Capture the cell that displays the provided text and extract its (x, y) central coordinate. 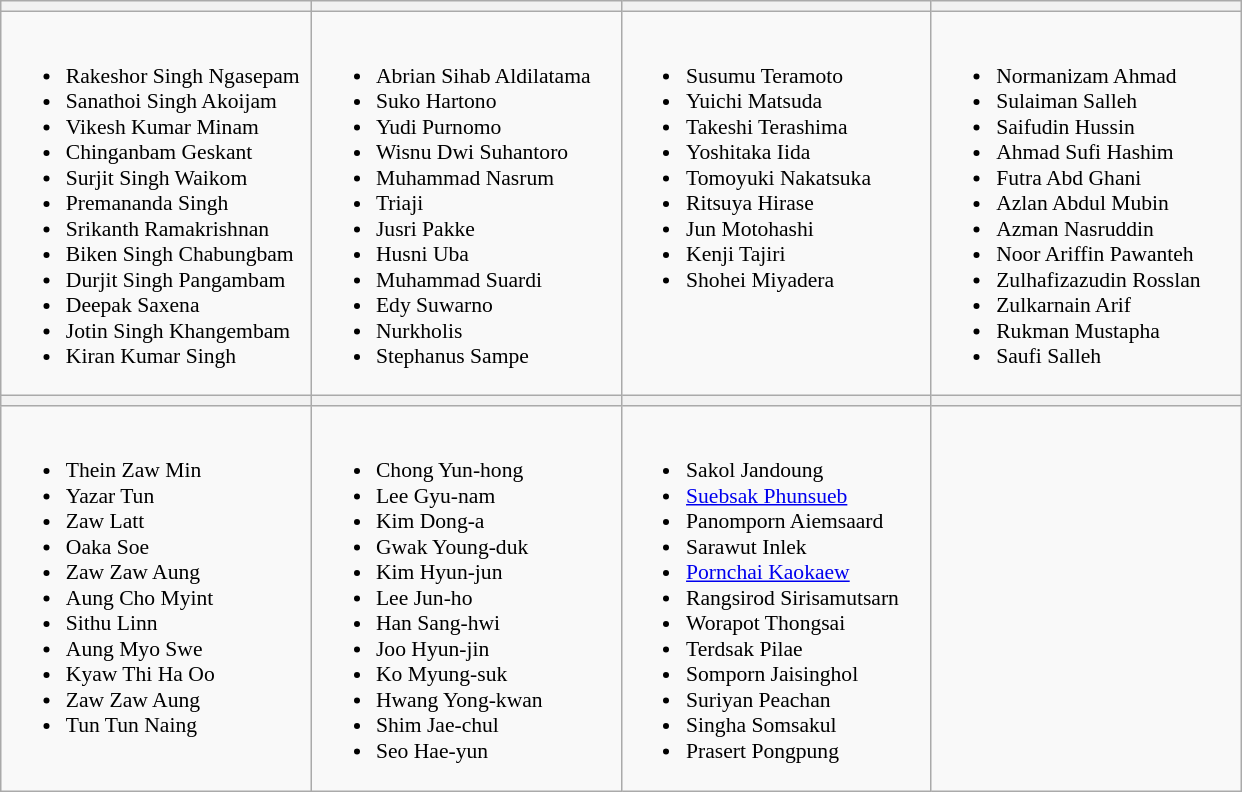
Thein Zaw MinYazar TunZaw LattOaka SoeZaw Zaw AungAung Cho MyintSithu LinnAung Myo SweKyaw Thi Ha OoZaw Zaw AungTun Tun Naing (156, 598)
Susumu TeramotoYuichi MatsudaTakeshi TerashimaYoshitaka IidaTomoyuki NakatsukaRitsuya HiraseJun MotohashiKenji TajiriShohei Miyadera (776, 204)
Chong Yun-hongLee Gyu-namKim Dong-aGwak Young-dukKim Hyun-junLee Jun-hoHan Sang-hwiJoo Hyun-jinKo Myung-sukHwang Yong-kwanShim Jae-chulSeo Hae-yun (466, 598)
